Return (X, Y) of the center of cell containing provided text 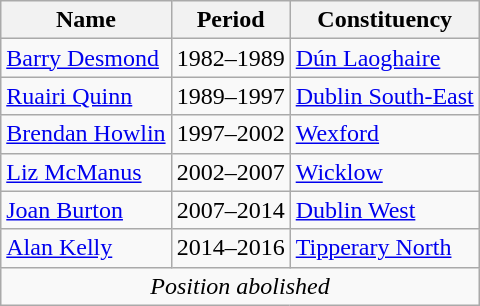
Dún Laoghaire (384, 58)
Wexford (384, 134)
Liz McManus (86, 172)
1997–2002 (230, 134)
2002–2007 (230, 172)
Period (230, 20)
Joan Burton (86, 210)
Wicklow (384, 172)
Alan Kelly (86, 248)
1989–1997 (230, 96)
Barry Desmond (86, 58)
Dublin South-East (384, 96)
Name (86, 20)
Position abolished (240, 286)
1982–1989 (230, 58)
Dublin West (384, 210)
Constituency (384, 20)
Brendan Howlin (86, 134)
2007–2014 (230, 210)
Tipperary North (384, 248)
Ruairi Quinn (86, 96)
2014–2016 (230, 248)
